From the cell containing the given text, extract its center point as (X, Y) coordinate. 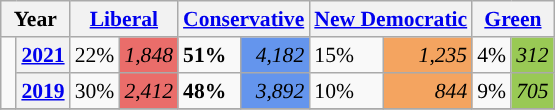
2,412 (148, 91)
22% (95, 55)
15% (346, 55)
3,892 (274, 91)
844 (428, 91)
705 (532, 91)
Year (36, 19)
30% (95, 91)
4,182 (274, 55)
2021 (42, 55)
Liberal (124, 19)
New Democratic (390, 19)
Conservative (244, 19)
4% (492, 55)
48% (209, 91)
10% (346, 91)
2019 (42, 91)
51% (209, 55)
312 (532, 55)
1,235 (428, 55)
Green (512, 19)
1,848 (148, 55)
9% (492, 91)
